Extract the [X, Y] coordinate from the center of the cell holding the provided text.  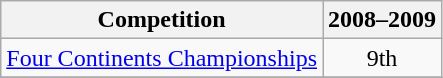
Competition [162, 20]
Four Continents Championships [162, 58]
2008–2009 [382, 20]
9th [382, 58]
